Return (X, Y) of the center of cell containing provided text 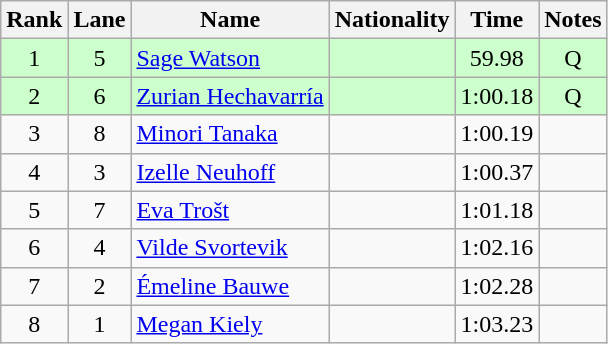
Lane (100, 20)
Izelle Neuhoff (230, 172)
Time (497, 20)
1:00.18 (497, 96)
1:02.28 (497, 286)
1:00.19 (497, 134)
Rank (34, 20)
1:00.37 (497, 172)
Minori Tanaka (230, 134)
Émeline Bauwe (230, 286)
Zurian Hechavarría (230, 96)
Notes (573, 20)
1:03.23 (497, 324)
59.98 (497, 58)
Eva Trošt (230, 210)
1:02.16 (497, 248)
Megan Kiely (230, 324)
Sage Watson (230, 58)
Name (230, 20)
Nationality (392, 20)
Vilde Svortevik (230, 248)
1:01.18 (497, 210)
